Locate the cell with the specified text and output its (x, y) center coordinate. 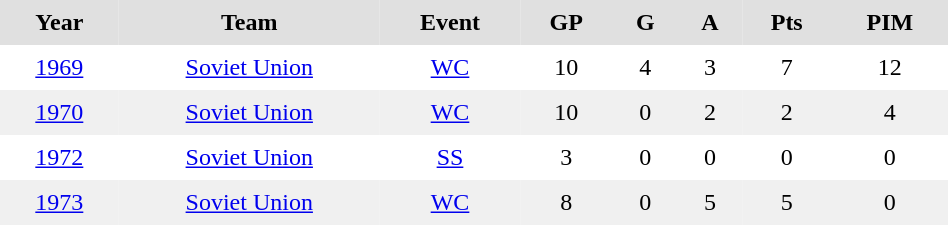
G (645, 22)
Pts (787, 22)
1970 (60, 112)
12 (890, 68)
1972 (60, 158)
1969 (60, 68)
Event (450, 22)
SS (450, 158)
8 (566, 202)
PIM (890, 22)
7 (787, 68)
Team (250, 22)
A (710, 22)
1973 (60, 202)
Year (60, 22)
GP (566, 22)
